Determine the (X, Y) coordinate at the center of the cell enclosing the given text.  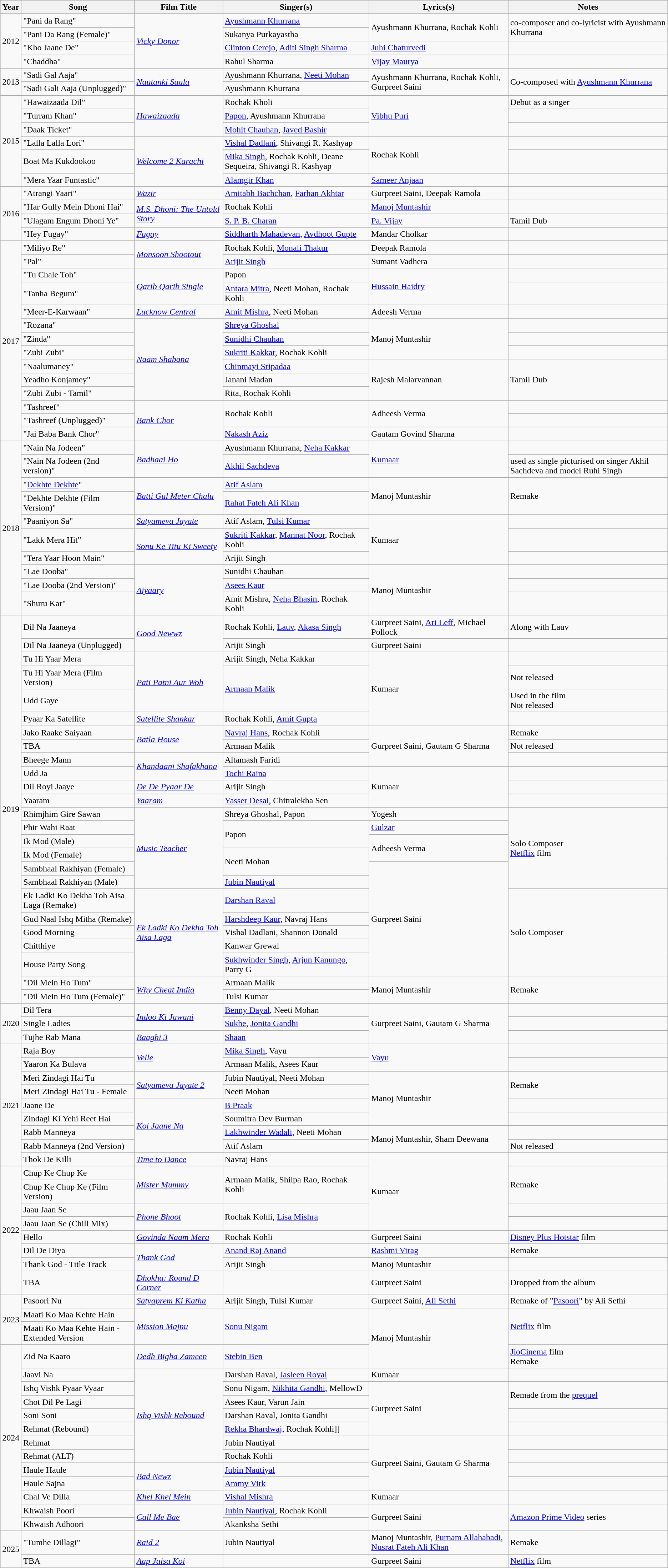
Zindagi Ki Yehi Reet Hai (78, 1119)
Amazon Prime Video series (588, 1517)
Lyrics(s) (439, 7)
Rhimjhim Gire Sawan (78, 814)
"Daak Ticket" (78, 129)
Indoo Ki Jawani (178, 1017)
"Jai Baba Bank Chor" (78, 434)
2012 (11, 41)
"Tera Yaar Hoon Main" (78, 558)
Ishq Vishk Rebound (178, 1415)
Jaau Jaan Se (Chill Mix) (78, 1223)
Dil De Diya (78, 1251)
Year (11, 7)
"Zubi Zubi" (78, 352)
Mandar Cholkar (439, 234)
"Ulagam Engum Dhoni Ye" (78, 221)
"Pani da Rang" (78, 21)
2019 (11, 809)
Ek Ladki Ko Dekha Toh Aisa Laga (Remake) (78, 900)
Sukriti Kakkar, Rochak Kohli (296, 352)
Shreya Ghoshal, Papon (296, 814)
Pati Patni Aur Woh (178, 682)
Solo ComposerNetflix film (588, 848)
Tu Hi Yaar Mera (78, 659)
Bheege Mann (78, 760)
Arijit Singh, Tulsi Kumar (296, 1301)
2024 (11, 1438)
Darshan Raval (296, 900)
Meri Zindagi Hai Tu - Female (78, 1091)
Kanwar Grewal (296, 946)
Welcome 2 Karachi (178, 161)
De De Pyaar De (178, 787)
Wazir (178, 194)
Sonu Nigam, Nikhita Gandhi, MellowD (296, 1388)
Lucknow Central (178, 312)
Tu Hi Yaar Mera (Film Version) (78, 677)
Bank Chor (178, 420)
Darshan Raval, Jasleen Royal (296, 1374)
Single Ladies (78, 1024)
Khandaani Shafakhana (178, 767)
Armaan Malik, Shilpa Rao, Rochak Kohli (296, 1185)
Ek Ladki Ko Dekha Toh Aisa Laga (178, 932)
"Paaniyon Sa" (78, 521)
Dropped from the album (588, 1282)
Mika Singh, Vayu (296, 1051)
Juhi Chaturvedi (439, 48)
2013 (11, 82)
Rehmat (ALT) (78, 1456)
"Nain Na Jodeen" (78, 448)
Udd Ja (78, 773)
Nautanki Saala (178, 82)
Remake of "Pasoori" by Ali Sethi (588, 1301)
Atif Aslam, Tulsi Kumar (296, 521)
Jubin Nautiyal, Neeti Mohan (296, 1078)
M.S. Dhoni: The Untold Story (178, 214)
Sukhwinder Singh, Arjun Kanungo, Parry G (296, 965)
Adeesh Verma (439, 312)
B Praak (296, 1105)
Haule Sajna (78, 1483)
Janani Madan (296, 380)
Rehmat (Rebound) (78, 1429)
Dil Na Jaaneya (Unplugged) (78, 645)
Manoj Muntashir, Purnam Allahabadi, Nusrat Fateh Ali Khan (439, 1542)
Used in the filmNot released (588, 700)
Batla House (178, 739)
Ayushmann Khurrana, Rochak Kohli, Gurpreet Saini (439, 82)
Singer(s) (296, 7)
Zid Na Kaaro (78, 1356)
Satyameva Jayate (178, 521)
"Atrangi Yaari" (78, 194)
2016 (11, 214)
"Har Gully Mein Dhoni Hai" (78, 207)
Rita, Rochak Kohli (296, 393)
Qarib Qarib Single (178, 286)
Koi Jaane Na (178, 1125)
Chup Ke Chup Ke (Film Version) (78, 1192)
"Dekhte Dekhte (Film Version)" (78, 503)
Yaaron Ka Bulava (78, 1064)
Boat Ma Kukdookoo (78, 161)
Dedh Bigha Zameen (178, 1356)
Film Title (178, 7)
Soumitra Dev Burman (296, 1119)
Vishal Dadlani, Shannon Donald (296, 933)
"Dil Mein Ho Tum (Female)" (78, 996)
Gulzar (439, 828)
Hawaizaada (178, 116)
Rochak Kholi (296, 102)
2015 (11, 141)
Good Newwz (178, 633)
Alamgir Khan (296, 180)
Jaavi Na (78, 1374)
2020 (11, 1024)
Sukhe, Jonita Gandhi (296, 1024)
Vijay Maurya (439, 61)
"Pal" (78, 261)
2022 (11, 1230)
Amit Mishra, Neha Bhasin, Rochak Kohli (296, 603)
Soni Soni (78, 1416)
Rahat Fateh Ali Khan (296, 503)
House Party Song (78, 965)
Rabb Manneya (2nd Version) (78, 1146)
"Hawaizaada Dil" (78, 102)
"Dil Mein Ho Tum" (78, 983)
Benny Dayal, Neeti Mohan (296, 1010)
Aap Jaisa Koi (178, 1561)
Gud Naal Ishq Mitha (Remake) (78, 919)
Mission Majnu (178, 1326)
2023 (11, 1320)
Sonu Ke Titu Ki Sweety (178, 546)
Sonu Nigam (296, 1326)
Satellite Shankar (178, 719)
Raid 2 (178, 1542)
Gurpreet Saini, Ari Leff, Michael Pollock (439, 627)
"Lae Dooba" (78, 572)
Why Cheat India (178, 990)
Jubin Nautiyal, Rochak Kohli (296, 1511)
Clinton Cerejo, Aditi Singh Sharma (296, 48)
Vishal Mishra (296, 1497)
Navraj Hans, Rochak Kohli (296, 733)
Yasser Desai, Chitralekha Sen (296, 800)
Bad Newz (178, 1477)
Dil Na Jaaneya (78, 627)
Rochak Kohli, Lisa Mishra (296, 1217)
Khel Khel Mein (178, 1497)
Chot Dil Pe Lagi (78, 1402)
Remade from the prequel (588, 1395)
"Turram Khan" (78, 116)
"Tashreef (Unplugged)" (78, 421)
Disney Plus Hotstar film (588, 1237)
Ik Mod (Female) (78, 855)
Pyaar Ka Satellite (78, 719)
Batti Gul Meter Chalu (178, 496)
Chal Ve Dilla (78, 1497)
Govinda Naam Mera (178, 1237)
Haule Haule (78, 1470)
2025 (11, 1549)
Ayushmann Khurrana, Neha Kakkar (296, 448)
Thank God (178, 1257)
"Tashreef" (78, 407)
Satyameva Jayate 2 (178, 1085)
Jaane De (78, 1105)
Khwaish Adhoori (78, 1524)
Deepak Ramola (439, 248)
Monsoon Shootout (178, 255)
Yogesh (439, 814)
Pasoori Nu (78, 1301)
2017 (11, 341)
Armaan Malik, Asees Kaur (296, 1064)
Naam Shabana (178, 359)
"Nain Na Jodeen (2nd version)" (78, 466)
Sumant Vadhera (439, 261)
Ik Mod (Male) (78, 841)
Antara Mitra, Neeti Mohan, Rochak Kohli (296, 293)
Rabb Manneya (78, 1132)
Mika Singh, Rochak Kohli, Deane Sequeira, Shivangi R. Kashyap (296, 161)
Khwaish Poori (78, 1511)
Song (78, 7)
Rochak Kohli, Amit Gupta (296, 719)
Manoj Muntashir, Sham Deewana (439, 1139)
Jaau Jaan Se (78, 1210)
Tujhe Rab Mana (78, 1037)
Altamash Faridi (296, 760)
Hussain Haidry (439, 286)
"Chaddha" (78, 61)
Ayushmann Khurrana, Neeti Mohan (296, 75)
"Lakk Mera Hit" (78, 540)
Rekha Bhardwaj, Rochak Kohli]] (296, 1429)
Rajesh Malarvannan (439, 380)
Rochak Kohli, Lauv, Akasa Singh (296, 627)
"Lae Dooba (2nd Version)" (78, 585)
Mister Mummy (178, 1185)
co-composer and co-lyricist with Ayushmann Khurrana (588, 27)
"Sadi Gal Aaja" (78, 75)
Shaan (296, 1037)
"Tu Chale Toh" (78, 275)
Baaghi 3 (178, 1037)
S. P. B. Charan (296, 221)
Yeadho Konjamey" (78, 380)
Rashmi Virag (439, 1251)
Amit Mishra, Neeti Mohan (296, 312)
Rochak Kohli, Monali Thakur (296, 248)
"Kho Jaane De" (78, 48)
Gurpreet Saini, Deepak Ramola (439, 194)
Fugay (178, 234)
Maati Ko Maa Kehte Hain (78, 1315)
"Hey Fugay" (78, 234)
"Zinda" (78, 339)
"Zubi Zubi - Tamil" (78, 393)
Akhil Sachdeva (296, 466)
Udd Gaye (78, 700)
Sambhaal Rakhiyan (Male) (78, 882)
Phone Bhoot (178, 1217)
Vibhu Puri (439, 116)
Thank God - Title Track (78, 1264)
Vicky Donor (178, 41)
Raja Boy (78, 1051)
Harshdeep Kaur, Navraj Hans (296, 919)
"Lalla Lalla Lori" (78, 143)
"Shuru Kar" (78, 603)
Chup Ke Chup Ke (78, 1173)
Vayu (439, 1057)
2021 (11, 1105)
Hello (78, 1237)
"Naalumaney" (78, 366)
Asees Kaur (296, 585)
Chinmayi Sripadaa (296, 366)
"Tumhe Dillagi" (78, 1542)
Ayushmann Khurrana, Rochak Kohli (439, 27)
Darshan Raval, Jonita Gandhi (296, 1416)
"Mera Yaar Funtastic" (78, 180)
Nakash Aziz (296, 434)
"Pani Da Rang (Female)" (78, 34)
"Miliyo Re" (78, 248)
Dil Royi Jaaye (78, 787)
Sambhaal Rakhiyan (Female) (78, 868)
Co-composed with Ayushmann Khurrana (588, 82)
Debut as a singer (588, 102)
Siddharth Mahadevan, Avdhoot Gupte (296, 234)
Gautam Govind Sharma (439, 434)
Satyaprem Ki Katha (178, 1301)
Jako Raake Saiyaan (78, 733)
"Tanha Begum" (78, 293)
"Meer-E-Karwaan" (78, 312)
Pa. Vijay (439, 221)
Navraj Hans (296, 1160)
Badhaai Ho (178, 459)
Notes (588, 7)
Akanksha Sethi (296, 1524)
Shreya Ghoshal (296, 325)
Phir Wahi Raat (78, 828)
Gurpreet Saini, Ali Sethi (439, 1301)
"Dekhte Dekhte" (78, 484)
Solo Composer (588, 932)
Aiyaary (178, 590)
Sukanya Purkayastha (296, 34)
Dil Tera (78, 1010)
Ammy Virk (296, 1483)
Vishal Dadlani, Shivangi R. Kashyap (296, 143)
Rehmat (78, 1443)
Arijit Singh, Neha Kakkar (296, 659)
Chitthiye (78, 946)
Music Teacher (178, 848)
Tochi Raina (296, 773)
Time to Dance (178, 1160)
used as single picturised on singer Akhil Sachdeva and model Ruhi Singh (588, 466)
Sameer Anjaan (439, 180)
Rahul Sharma (296, 61)
Stebin Ben (296, 1356)
Velle (178, 1057)
Mohit Chauhan, Javed Bashir (296, 129)
Good Morning (78, 933)
Anand Raj Anand (296, 1251)
Ishq Vishk Pyaar Vyaar (78, 1388)
Asees Kaur, Varun Jain (296, 1402)
Papon, Ayushmann Khurrana (296, 116)
2018 (11, 528)
"Sadi Gali Aaja (Unplugged)" (78, 89)
Lakhwinder Wadali, Neeti Mohan (296, 1132)
"Rozana" (78, 325)
Amitabh Bachchan, Farhan Akhtar (296, 194)
Along with Lauv (588, 627)
JioCinema filmRemake (588, 1356)
Meri Zindagi Hai Tu (78, 1078)
Sukriti Kakkar, Mannat Noor, Rochak Kohli (296, 540)
Maati Ko Maa Kehte Hain - Extended Version (78, 1333)
Tulsi Kumar (296, 996)
Thok De Killi (78, 1160)
Dhokha: Round D Corner (178, 1282)
Call Me Bae (178, 1517)
